Detect which cell encompasses the target text, then output its [X, Y] center coordinate. 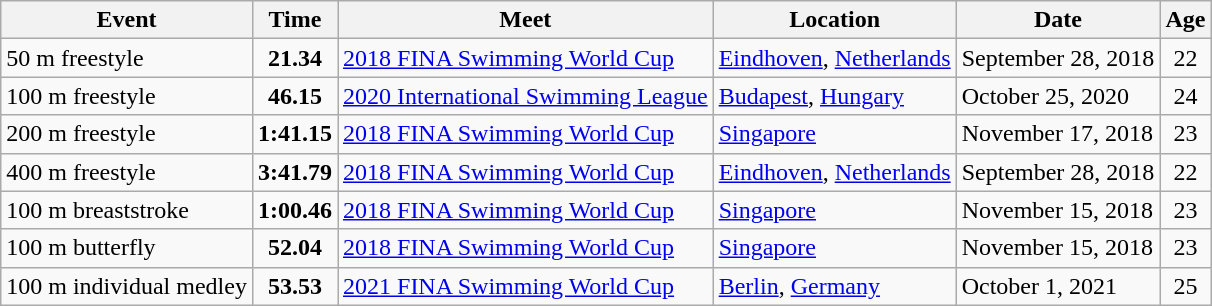
3:41.79 [294, 172]
1:41.15 [294, 134]
100 m individual medley [127, 286]
Event [127, 20]
Location [834, 20]
100 m butterfly [127, 248]
Time [294, 20]
100 m breaststroke [127, 210]
Meet [526, 20]
October 1, 2021 [1058, 286]
100 m freestyle [127, 96]
24 [1186, 96]
Age [1186, 20]
1:00.46 [294, 210]
46.15 [294, 96]
21.34 [294, 58]
25 [1186, 286]
400 m freestyle [127, 172]
2020 International Swimming League [526, 96]
2021 FINA Swimming World Cup [526, 286]
November 17, 2018 [1058, 134]
October 25, 2020 [1058, 96]
200 m freestyle [127, 134]
Date [1058, 20]
53.53 [294, 286]
Budapest, Hungary [834, 96]
52.04 [294, 248]
Berlin, Germany [834, 286]
50 m freestyle [127, 58]
